Identify which cell holds the provided text, then report its [x, y] central coordinate. 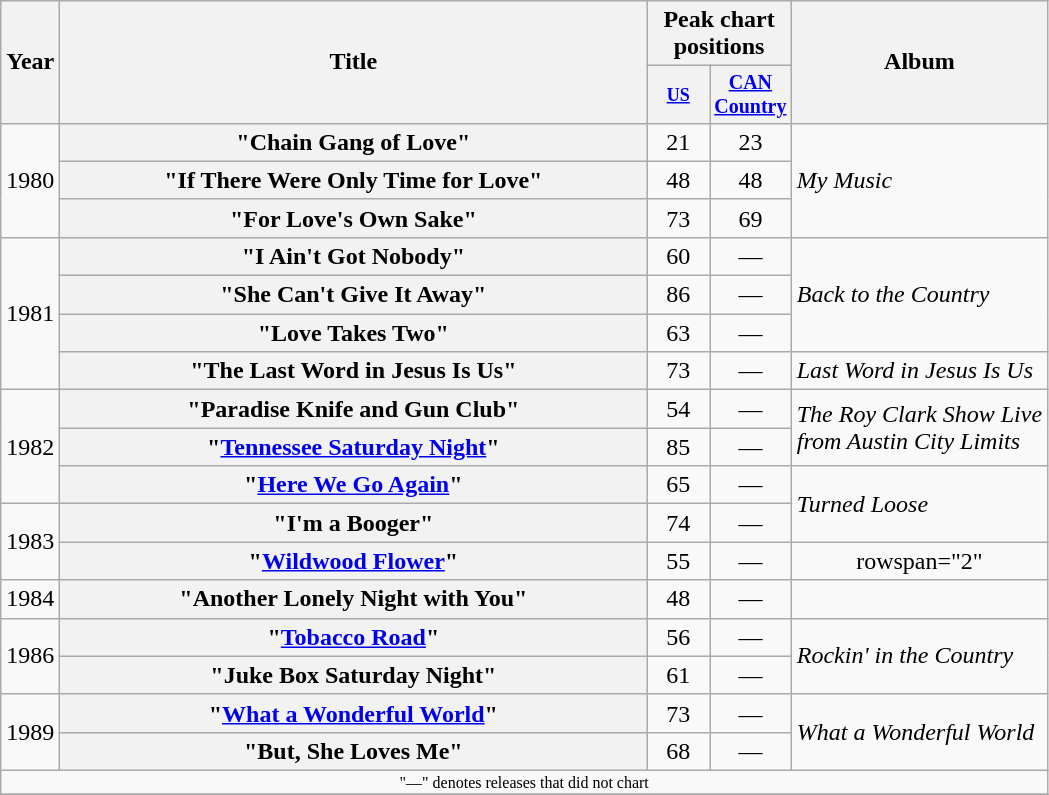
60 [678, 256]
"Here We Go Again" [354, 485]
1981 [30, 313]
Album [919, 62]
"Chain Gang of Love" [354, 142]
Last Word in Jesus Is Us [919, 371]
Turned Loose [919, 504]
1984 [30, 599]
What a Wonderful World [919, 732]
23 [751, 142]
"Paradise Knife and Gun Club" [354, 409]
85 [678, 447]
54 [678, 409]
65 [678, 485]
61 [678, 675]
1982 [30, 447]
Title [354, 62]
56 [678, 637]
21 [678, 142]
"Tennessee Saturday Night" [354, 447]
Year [30, 62]
"Love Takes Two" [354, 333]
"For Love's Own Sake" [354, 218]
The Roy Clark Show Livefrom Austin City Limits [919, 428]
"Tobacco Road" [354, 637]
68 [678, 751]
CAN Country [751, 94]
1986 [30, 656]
"Juke Box Saturday Night" [354, 675]
US [678, 94]
1980 [30, 180]
"—" denotes releases that did not chart [524, 782]
"Wildwood Flower" [354, 561]
"If There Were Only Time for Love" [354, 180]
"The Last Word in Jesus Is Us" [354, 371]
"I Ain't Got Nobody" [354, 256]
"What a Wonderful World" [354, 713]
Rockin' in the Country [919, 656]
63 [678, 333]
"But, She Loves Me" [354, 751]
69 [751, 218]
Peak chartpositions [719, 34]
1989 [30, 732]
55 [678, 561]
"She Can't Give It Away" [354, 295]
rowspan="2" [919, 561]
74 [678, 523]
86 [678, 295]
1983 [30, 542]
Back to the Country [919, 294]
My Music [919, 180]
"I'm a Booger" [354, 523]
"Another Lonely Night with You" [354, 599]
